Extract the (X, Y) coordinate from the center of the cell holding the provided text.  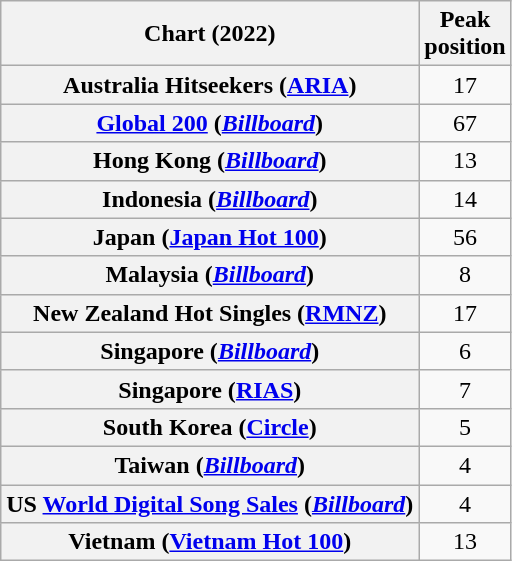
Japan (Japan Hot 100) (210, 237)
Singapore (Billboard) (210, 351)
Global 200 (Billboard) (210, 123)
Peakposition (465, 34)
Australia Hitseekers (ARIA) (210, 85)
5 (465, 427)
14 (465, 199)
7 (465, 389)
56 (465, 237)
Hong Kong (Billboard) (210, 161)
US World Digital Song Sales (Billboard) (210, 503)
Chart (2022) (210, 34)
South Korea (Circle) (210, 427)
8 (465, 275)
Indonesia (Billboard) (210, 199)
New Zealand Hot Singles (RMNZ) (210, 313)
Taiwan (Billboard) (210, 465)
67 (465, 123)
Vietnam (Vietnam Hot 100) (210, 542)
Malaysia (Billboard) (210, 275)
6 (465, 351)
Singapore (RIAS) (210, 389)
